Output the [x, y] coordinate of the center of the cell containing the given text.  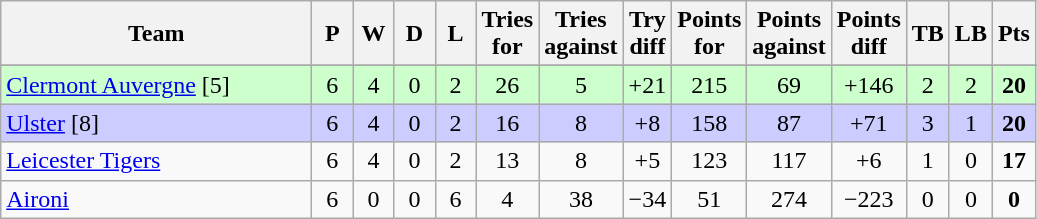
Team [156, 34]
69 [789, 85]
+8 [648, 123]
L [456, 34]
+6 [868, 161]
87 [789, 123]
158 [710, 123]
Tries against [581, 34]
215 [710, 85]
+146 [868, 85]
Pts [1014, 34]
Try diff [648, 34]
117 [789, 161]
38 [581, 199]
3 [928, 123]
−34 [648, 199]
16 [508, 123]
Points diff [868, 34]
Points for [710, 34]
13 [508, 161]
26 [508, 85]
LB [970, 34]
274 [789, 199]
−223 [868, 199]
+21 [648, 85]
Tries for [508, 34]
51 [710, 199]
Ulster [8] [156, 123]
+5 [648, 161]
Clermont Auvergne [5] [156, 85]
Aironi [156, 199]
17 [1014, 161]
123 [710, 161]
D [414, 34]
W [374, 34]
P [332, 34]
Leicester Tigers [156, 161]
TB [928, 34]
5 [581, 85]
Points against [789, 34]
+71 [868, 123]
